Capture the cell that displays the provided text and extract its (x, y) central coordinate. 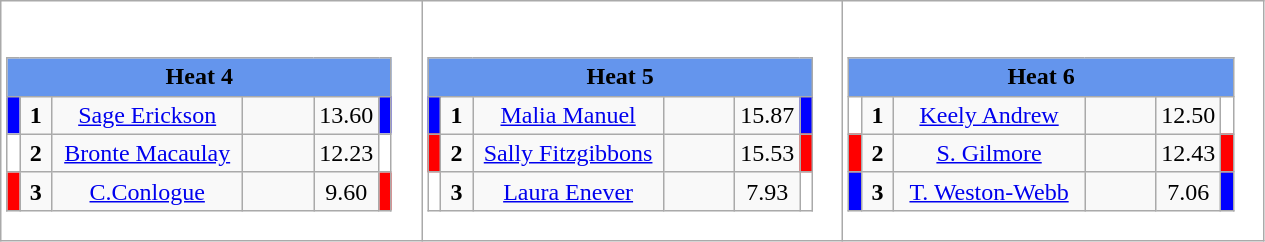
Sally Fitzgibbons (568, 153)
13.60 (346, 115)
Heat 4 (199, 77)
7.06 (1188, 191)
9.60 (346, 191)
Heat 6 (1041, 77)
Heat 5 1 Malia Manuel 15.87 2 Sally Fitzgibbons 15.53 3 Laura Enever 7.93 (632, 121)
Bronte Macaulay (148, 153)
Heat 6 1 Keely Andrew 12.50 2 S. Gilmore 12.43 3 T. Weston-Webb 7.06 (1054, 121)
Sage Erickson (148, 115)
Laura Enever (568, 191)
Keely Andrew (990, 115)
12.23 (346, 153)
C.Conlogue (148, 191)
Heat 5 (620, 77)
T. Weston-Webb (990, 191)
7.93 (768, 191)
15.53 (768, 153)
Malia Manuel (568, 115)
Heat 4 1 Sage Erickson 13.60 2 Bronte Macaulay 12.23 3 C.Conlogue 9.60 (212, 121)
15.87 (768, 115)
12.50 (1188, 115)
12.43 (1188, 153)
S. Gilmore (990, 153)
